Pinpoint the cell where the given text exists, returning its (X, Y) midpoint coordinate. 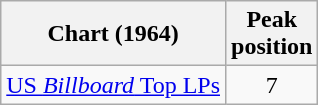
Peakposition (272, 34)
7 (272, 85)
Chart (1964) (114, 34)
US Billboard Top LPs (114, 85)
